For the text-containing cell, return its midpoint in (x, y) coordinate format. 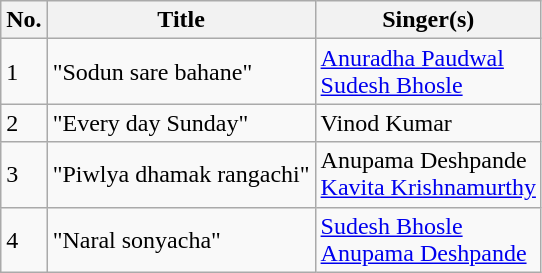
Title (181, 20)
"Sodun sare bahane" (181, 72)
"Naral sonyacha" (181, 240)
Singer(s) (428, 20)
"Every day Sunday" (181, 123)
Vinod Kumar (428, 123)
No. (24, 20)
Anuradha Paudwal Sudesh Bhosle (428, 72)
4 (24, 240)
"Piwlya dhamak rangachi" (181, 174)
3 (24, 174)
Anupama DeshpandeKavita Krishnamurthy (428, 174)
Sudesh BhosleAnupama Deshpande (428, 240)
1 (24, 72)
2 (24, 123)
